Return [X, Y] of the center of cell containing provided text 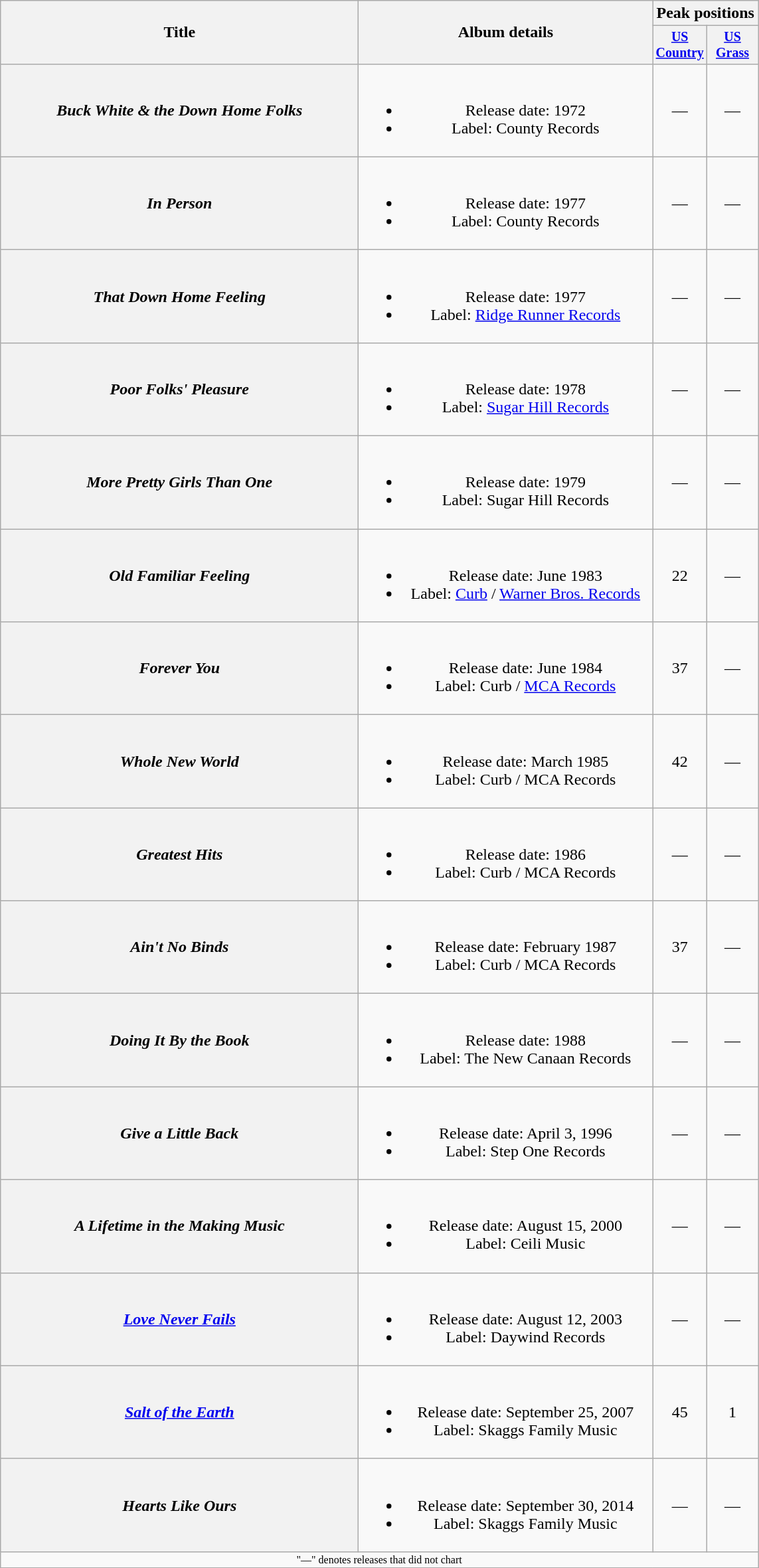
Doing It By the Book [179, 1040]
US Country [680, 45]
Poor Folks' Pleasure [179, 389]
Release date: August 15, 2000Label: Ceili Music [506, 1226]
Release date: 1979Label: Sugar Hill Records [506, 483]
Release date: 1986Label: Curb / MCA Records [506, 854]
"—" denotes releases that did not chart [380, 1559]
Release date: 1977Label: Ridge Runner Records [506, 296]
Release date: 1977Label: County Records [506, 203]
More Pretty Girls Than One [179, 483]
Whole New World [179, 761]
45 [680, 1412]
42 [680, 761]
US Grass [733, 45]
Release date: September 30, 2014Label: Skaggs Family Music [506, 1505]
Love Never Fails [179, 1319]
Buck White & the Down Home Folks [179, 110]
22 [680, 576]
That Down Home Feeling [179, 296]
In Person [179, 203]
Release date: September 25, 2007Label: Skaggs Family Music [506, 1412]
Release date: 1978Label: Sugar Hill Records [506, 389]
Peak positions [705, 13]
Release date: June 1984Label: Curb / MCA Records [506, 668]
Release date: August 12, 2003Label: Daywind Records [506, 1319]
1 [733, 1412]
Greatest Hits [179, 854]
Release date: February 1987Label: Curb / MCA Records [506, 947]
Release date: 1988Label: The New Canaan Records [506, 1040]
Ain't No Binds [179, 947]
Title [179, 33]
Hearts Like Ours [179, 1505]
Forever You [179, 668]
Give a Little Back [179, 1133]
Album details [506, 33]
Old Familiar Feeling [179, 576]
Release date: June 1983Label: Curb / Warner Bros. Records [506, 576]
Release date: March 1985Label: Curb / MCA Records [506, 761]
Salt of the Earth [179, 1412]
Release date: April 3, 1996Label: Step One Records [506, 1133]
A Lifetime in the Making Music [179, 1226]
Release date: 1972Label: County Records [506, 110]
